Search for the cell housing the specified text and yield its [x, y] center coordinate. 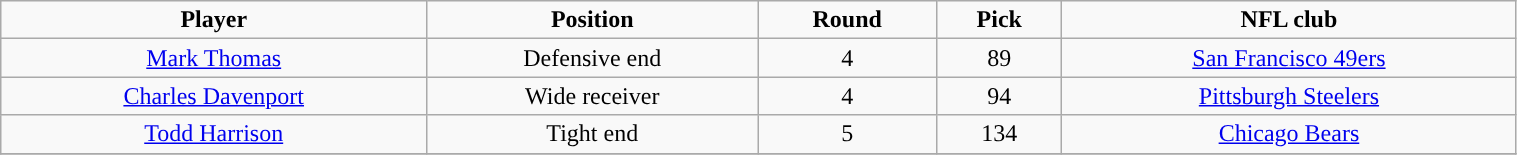
134 [1000, 134]
5 [848, 134]
Charles Davenport [214, 96]
Pittsburgh Steelers [1289, 96]
Defensive end [592, 58]
San Francisco 49ers [1289, 58]
Todd Harrison [214, 134]
94 [1000, 96]
89 [1000, 58]
Wide receiver [592, 96]
Mark Thomas [214, 58]
Position [592, 20]
NFL club [1289, 20]
Player [214, 20]
Tight end [592, 134]
Chicago Bears [1289, 134]
Round [848, 20]
Pick [1000, 20]
